Extract the (X, Y) coordinate from the center of the cell holding the provided text.  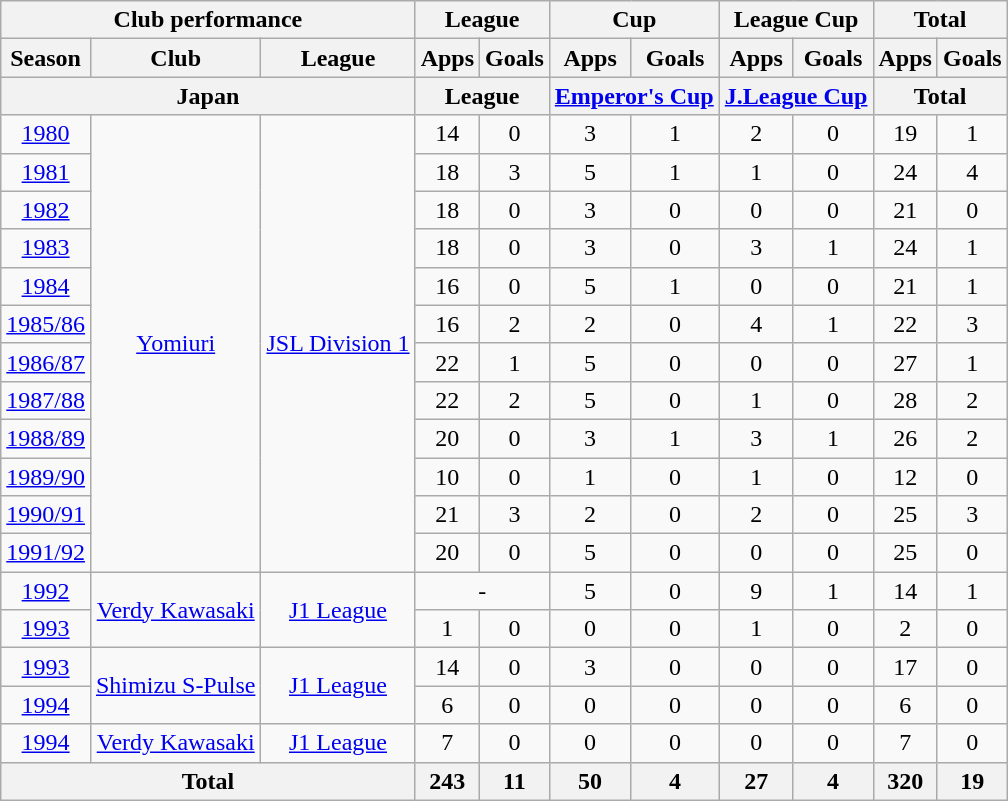
1986/87 (46, 362)
Shimizu S-Pulse (175, 686)
- (482, 591)
26 (905, 438)
10 (447, 477)
12 (905, 477)
Japan (208, 96)
1991/92 (46, 553)
1981 (46, 172)
Club performance (208, 20)
17 (905, 667)
320 (905, 781)
1992 (46, 591)
1987/88 (46, 400)
Yomiuri (175, 344)
1983 (46, 248)
1982 (46, 210)
1988/89 (46, 438)
J.League Cup (796, 96)
50 (590, 781)
1985/86 (46, 324)
11 (515, 781)
League Cup (796, 20)
JSL Division 1 (338, 344)
Season (46, 58)
1990/91 (46, 515)
1989/90 (46, 477)
243 (447, 781)
9 (756, 591)
1984 (46, 286)
Club (175, 58)
Cup (634, 20)
1980 (46, 134)
Emperor's Cup (634, 96)
28 (905, 400)
